Return the (X, Y) coordinate for the center point of the cell that contains the specified text.  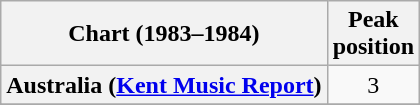
3 (373, 85)
Peakposition (373, 34)
Australia (Kent Music Report) (164, 85)
Chart (1983–1984) (164, 34)
